Locate the cell with the specified text and output its (x, y) center coordinate. 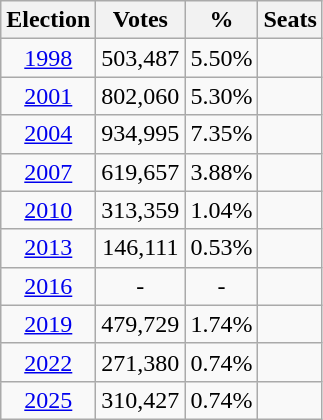
5.30% (222, 96)
2007 (48, 172)
146,111 (140, 248)
619,657 (140, 172)
7.35% (222, 134)
1.74% (222, 324)
Votes (140, 20)
2022 (48, 362)
2010 (48, 210)
2025 (48, 400)
2019 (48, 324)
% (222, 20)
1998 (48, 58)
479,729 (140, 324)
310,427 (140, 400)
1.04% (222, 210)
3.88% (222, 172)
0.53% (222, 248)
2001 (48, 96)
802,060 (140, 96)
2004 (48, 134)
503,487 (140, 58)
2016 (48, 286)
271,380 (140, 362)
Election (48, 20)
Seats (290, 20)
5.50% (222, 58)
934,995 (140, 134)
2013 (48, 248)
313,359 (140, 210)
